Return (x, y) of the center of cell containing provided text 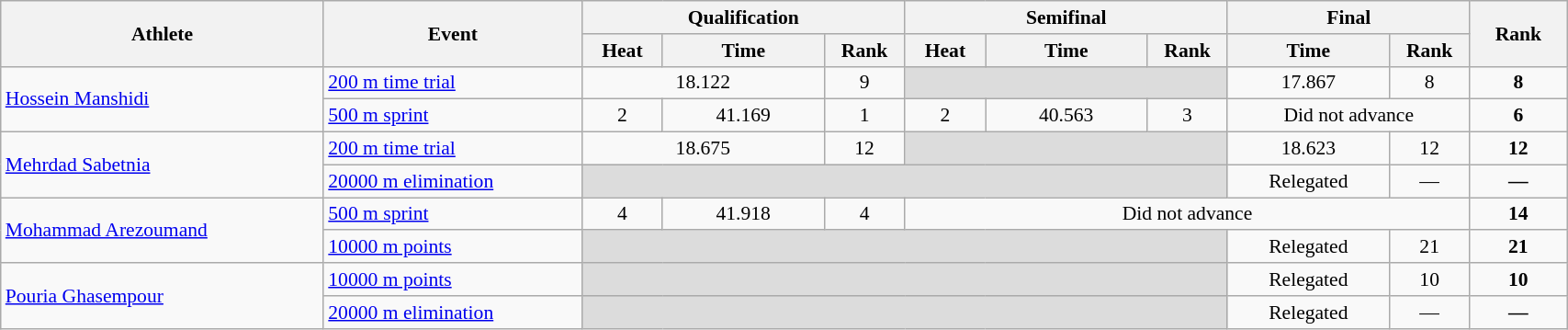
6 (1518, 116)
Semifinal (1066, 17)
18.122 (703, 83)
3 (1188, 116)
18.623 (1308, 149)
Pouria Ghasempour (163, 296)
Hossein Manshidi (163, 99)
14 (1518, 214)
Athlete (163, 33)
Event (452, 33)
41.169 (743, 116)
41.918 (743, 214)
17.867 (1308, 83)
Final (1348, 17)
18.675 (703, 149)
9 (864, 83)
Mohammad Arezoumand (163, 230)
Qualification (742, 17)
Mehrdad Sabetnia (163, 165)
40.563 (1066, 116)
1 (864, 116)
